Extract the [X, Y] coordinate from the center of the cell holding the provided text.  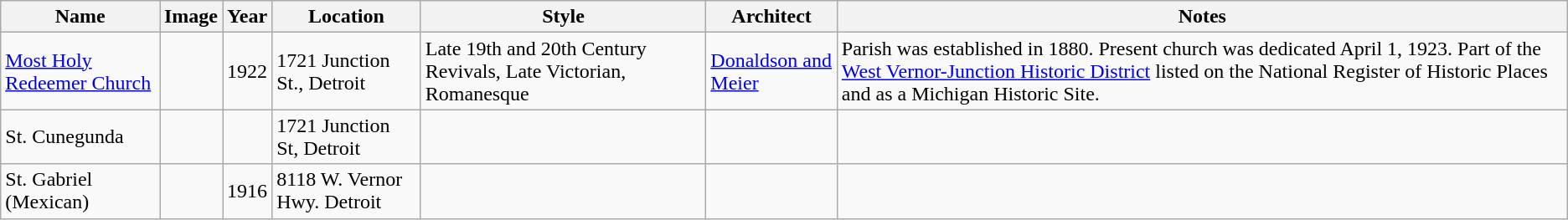
1721 Junction St, Detroit [347, 137]
Location [347, 17]
Year [248, 17]
1721 Junction St., Detroit [347, 71]
Image [191, 17]
1922 [248, 71]
8118 W. Vernor Hwy. Detroit [347, 191]
Style [563, 17]
Notes [1202, 17]
St. Cunegunda [80, 137]
Late 19th and 20th Century Revivals, Late Victorian, Romanesque [563, 71]
Donaldson and Meier [772, 71]
Name [80, 17]
Architect [772, 17]
Most Holy Redeemer Church [80, 71]
St. Gabriel (Mexican) [80, 191]
1916 [248, 191]
